Determine the (x, y) coordinate at the center of the cell enclosing the given text.  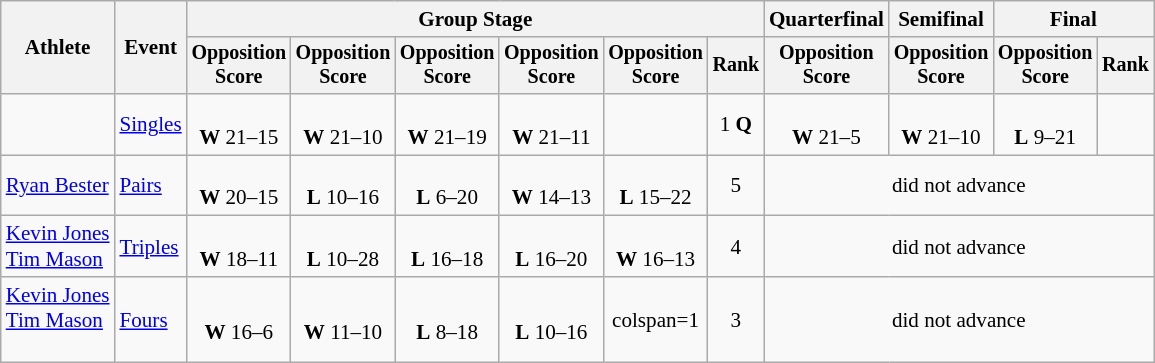
1 Q (736, 124)
Semifinal (941, 18)
L 9–21 (1045, 124)
L 16–18 (447, 246)
Ryan Bester (58, 186)
colspan=1 (655, 320)
Triples (151, 246)
W 16–13 (655, 246)
L 10–28 (343, 246)
L 16–20 (551, 246)
W 18–11 (239, 246)
Final (1073, 18)
L 6–20 (447, 186)
W 14–13 (551, 186)
W 21–19 (447, 124)
W 11–10 (343, 320)
Event (151, 48)
Singles (151, 124)
3 (736, 320)
Fours (151, 320)
4 (736, 246)
L 15–22 (655, 186)
W 20–15 (239, 186)
5 (736, 186)
Pairs (151, 186)
W 16–6 (239, 320)
W 21–15 (239, 124)
Quarterfinal (826, 18)
L 8–18 (447, 320)
W 21–11 (551, 124)
Group Stage (476, 18)
Athlete (58, 48)
W 21–5 (826, 124)
